Search for the cell housing the specified text and yield its (X, Y) center coordinate. 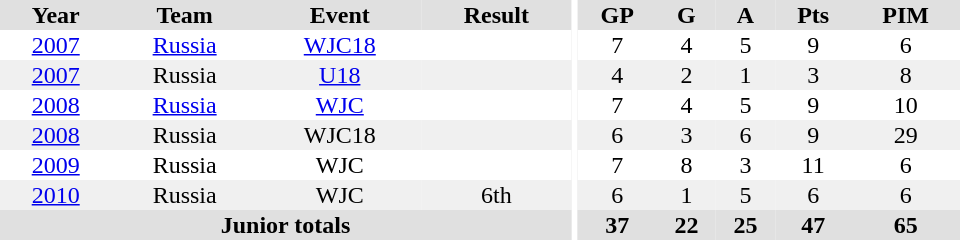
Junior totals (286, 225)
Pts (813, 15)
U18 (340, 75)
47 (813, 225)
2 (686, 75)
10 (906, 105)
PIM (906, 15)
2009 (56, 165)
29 (906, 135)
6th (496, 195)
G (686, 15)
2010 (56, 195)
65 (906, 225)
11 (813, 165)
Team (184, 15)
25 (746, 225)
22 (686, 225)
GP (618, 15)
Result (496, 15)
Event (340, 15)
Year (56, 15)
37 (618, 225)
A (746, 15)
